Locate the cell with the specified text and output its [X, Y] center coordinate. 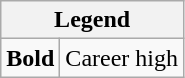
Legend [92, 20]
Bold [30, 58]
Career high [122, 58]
